Search for the cell housing the specified text and yield its [x, y] center coordinate. 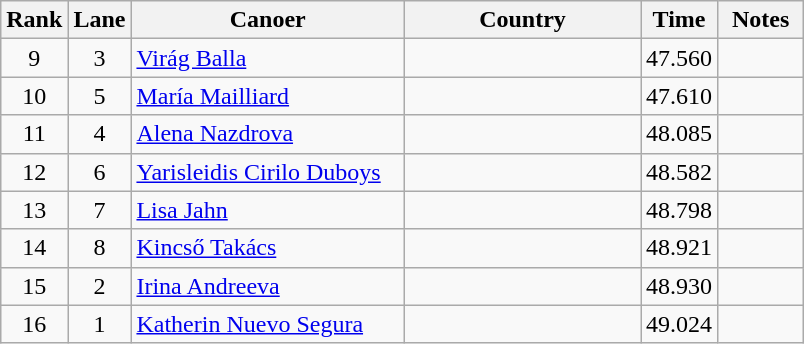
Lisa Jahn [268, 210]
12 [34, 172]
2 [100, 286]
6 [100, 172]
5 [100, 96]
10 [34, 96]
3 [100, 58]
11 [34, 134]
Canoer [268, 20]
Notes [761, 20]
4 [100, 134]
Lane [100, 20]
Alena Nazdrova [268, 134]
48.798 [680, 210]
47.560 [680, 58]
Irina Andreeva [268, 286]
Virág Balla [268, 58]
María Mailliard [268, 96]
9 [34, 58]
14 [34, 248]
48.930 [680, 286]
1 [100, 324]
8 [100, 248]
13 [34, 210]
15 [34, 286]
48.085 [680, 134]
48.921 [680, 248]
Kincső Takács [268, 248]
49.024 [680, 324]
48.582 [680, 172]
Time [680, 20]
Yarisleidis Cirilo Duboys [268, 172]
16 [34, 324]
7 [100, 210]
Country [522, 20]
Katherin Nuevo Segura [268, 324]
Rank [34, 20]
47.610 [680, 96]
